Determine the [x, y] coordinate at the center of the cell enclosing the given text.  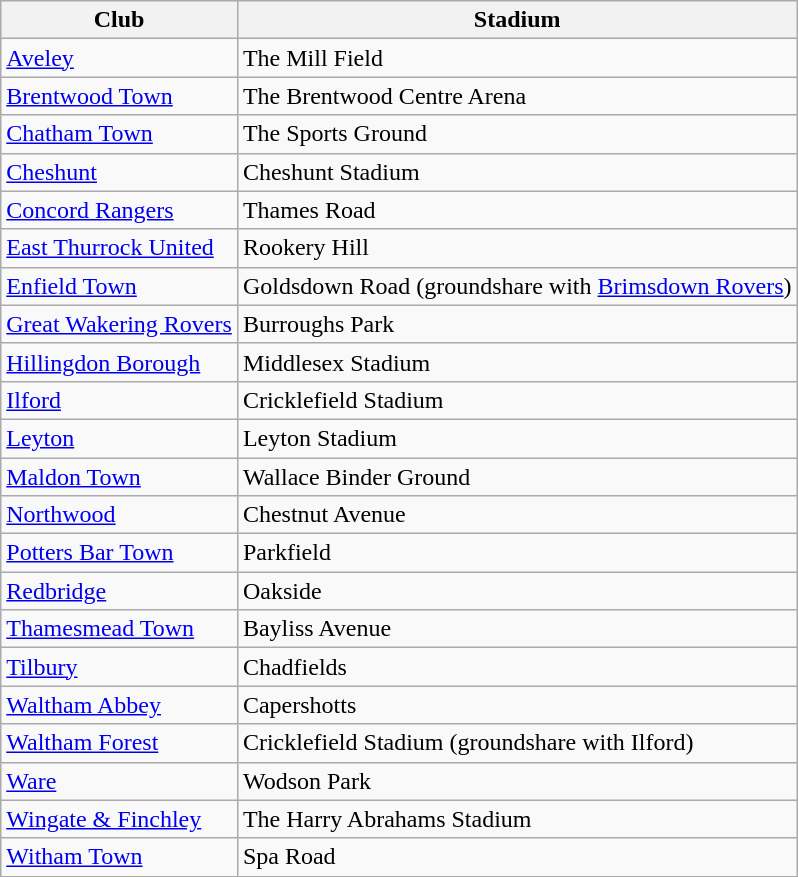
Bayliss Avenue [517, 629]
Aveley [120, 58]
Middlesex Stadium [517, 362]
Ware [120, 781]
Stadium [517, 20]
Great Wakering Rovers [120, 324]
Cricklefield Stadium [517, 400]
Potters Bar Town [120, 553]
Chatham Town [120, 134]
Wodson Park [517, 781]
Chadfields [517, 667]
Thamesmead Town [120, 629]
Cheshunt [120, 172]
Thames Road [517, 210]
The Sports Ground [517, 134]
The Brentwood Centre Arena [517, 96]
Leyton [120, 438]
Chestnut Avenue [517, 515]
Waltham Forest [120, 743]
East Thurrock United [120, 248]
Rookery Hill [517, 248]
Capershotts [517, 705]
Burroughs Park [517, 324]
Enfield Town [120, 286]
Wingate & Finchley [120, 819]
Goldsdown Road (groundshare with Brimsdown Rovers) [517, 286]
Maldon Town [120, 477]
Parkfield [517, 553]
Leyton Stadium [517, 438]
Club [120, 20]
Tilbury [120, 667]
The Harry Abrahams Stadium [517, 819]
Redbridge [120, 591]
Concord Rangers [120, 210]
Northwood [120, 515]
Ilford [120, 400]
Spa Road [517, 857]
Hillingdon Borough [120, 362]
Oakside [517, 591]
Cricklefield Stadium (groundshare with Ilford) [517, 743]
Wallace Binder Ground [517, 477]
Brentwood Town [120, 96]
Waltham Abbey [120, 705]
Witham Town [120, 857]
Cheshunt Stadium [517, 172]
The Mill Field [517, 58]
